Scan for the cell matching the given text and deliver its (x, y) coordinate at center. 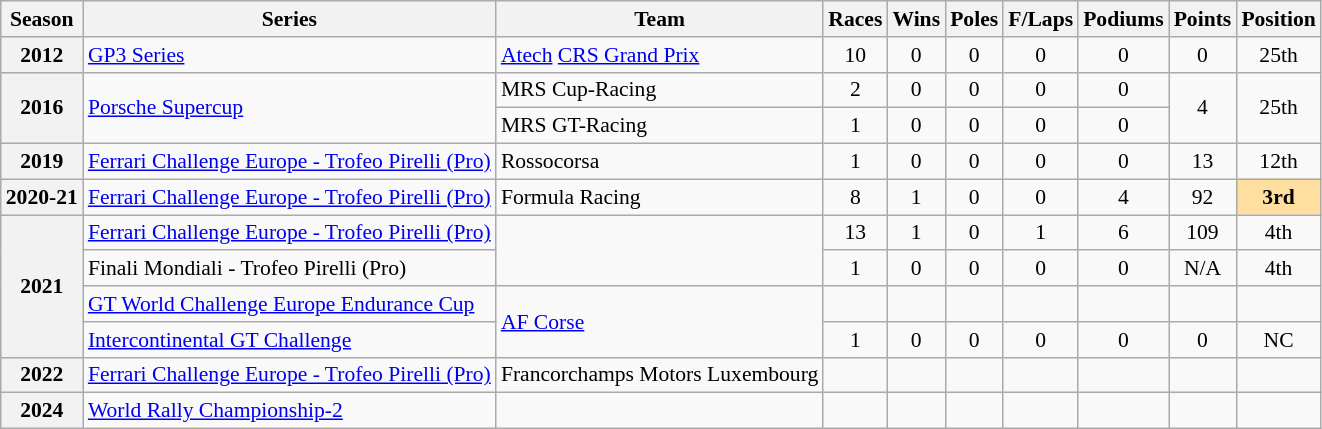
8 (855, 197)
6 (1124, 233)
2021 (42, 286)
Wins (916, 19)
Team (660, 19)
Races (855, 19)
Francorchamps Motors Luxembourg (660, 375)
Finali Mondiali - Trofeo Pirelli (Pro) (290, 269)
92 (1203, 197)
3rd (1278, 197)
Position (1278, 19)
Atech CRS Grand Prix (660, 55)
2022 (42, 375)
Podiums (1124, 19)
MRS Cup-Racing (660, 90)
2012 (42, 55)
AF Corse (660, 322)
Poles (974, 19)
GP3 Series (290, 55)
2020-21 (42, 197)
2024 (42, 411)
2016 (42, 108)
NC (1278, 340)
109 (1203, 233)
Intercontinental GT Challenge (290, 340)
N/A (1203, 269)
F/Laps (1040, 19)
Formula Racing (660, 197)
Series (290, 19)
Season (42, 19)
Rossocorsa (660, 162)
10 (855, 55)
Porsche Supercup (290, 108)
World Rally Championship-2 (290, 411)
Points (1203, 19)
2019 (42, 162)
GT World Challenge Europe Endurance Cup (290, 304)
MRS GT-Racing (660, 126)
12th (1278, 162)
2 (855, 90)
